Determine the (X, Y) coordinate at the center of the cell enclosing the given text.  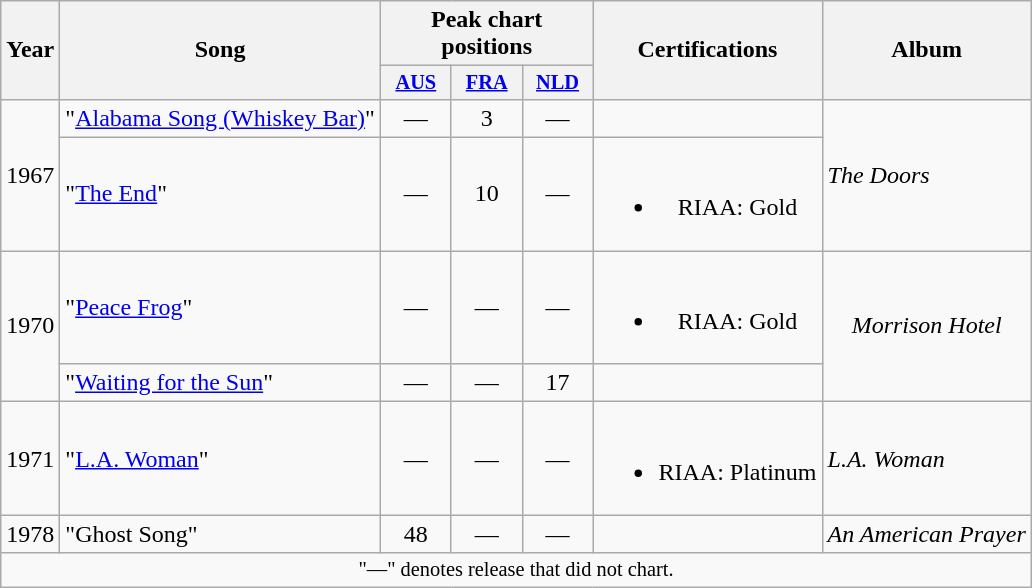
Peak chart positions (486, 34)
The Doors (926, 174)
Album (926, 50)
Certifications (708, 50)
An American Prayer (926, 534)
L.A. Woman (926, 458)
3 (486, 118)
Year (30, 50)
"Alabama Song (Whiskey Bar)" (220, 118)
1970 (30, 326)
1978 (30, 534)
1967 (30, 174)
10 (486, 194)
"Peace Frog" (220, 308)
Song (220, 50)
"—" denotes release that did not chart. (516, 570)
1971 (30, 458)
"The End" (220, 194)
"Ghost Song" (220, 534)
"Waiting for the Sun" (220, 383)
AUS (416, 83)
NLD (558, 83)
"L.A. Woman" (220, 458)
RIAA: Platinum (708, 458)
17 (558, 383)
Morrison Hotel (926, 326)
FRA (486, 83)
48 (416, 534)
